Determine the (x, y) coordinate at the center of the cell enclosing the given text.  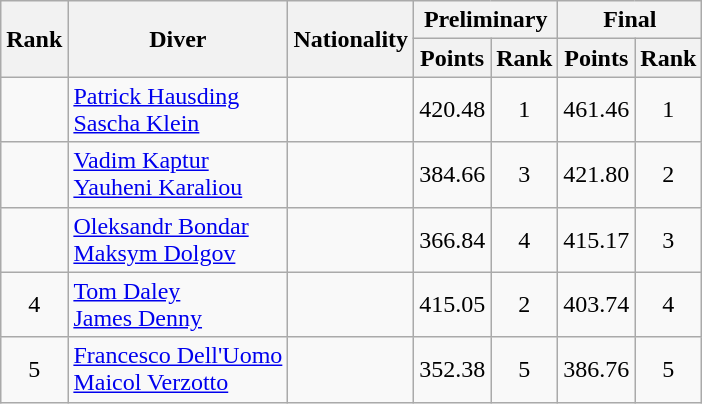
Diver (178, 39)
461.46 (596, 110)
420.48 (452, 110)
Final (630, 20)
Oleksandr BondarMaksym Dolgov (178, 240)
Preliminary (486, 20)
403.74 (596, 304)
366.84 (452, 240)
352.38 (452, 370)
Patrick HausdingSascha Klein (178, 110)
Vadim KapturYauheni Karaliou (178, 174)
384.66 (452, 174)
415.05 (452, 304)
Tom DaleyJames Denny (178, 304)
415.17 (596, 240)
Francesco Dell'UomoMaicol Verzotto (178, 370)
421.80 (596, 174)
Nationality (351, 39)
386.76 (596, 370)
